Return [x, y] of the center of cell containing provided text 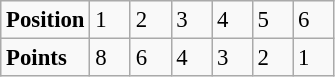
8 [110, 58]
Position [46, 20]
Points [46, 58]
5 [272, 20]
